Return the [X, Y] coordinate for the center point of the cell that contains the specified text.  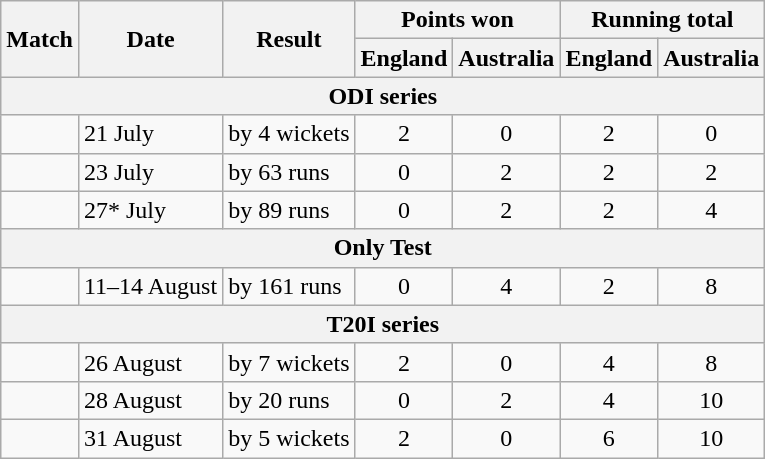
27* July [150, 210]
by 20 runs [289, 400]
Result [289, 39]
11–14 August [150, 286]
by 89 runs [289, 210]
by 4 wickets [289, 134]
Points won [458, 20]
by 5 wickets [289, 438]
31 August [150, 438]
28 August [150, 400]
21 July [150, 134]
6 [609, 438]
ODI series [383, 96]
26 August [150, 362]
T20I series [383, 324]
Match [40, 39]
Only Test [383, 248]
23 July [150, 172]
by 7 wickets [289, 362]
by 161 runs [289, 286]
Running total [662, 20]
by 63 runs [289, 172]
Date [150, 39]
